Output the (x, y) coordinate of the center of the cell containing the given text.  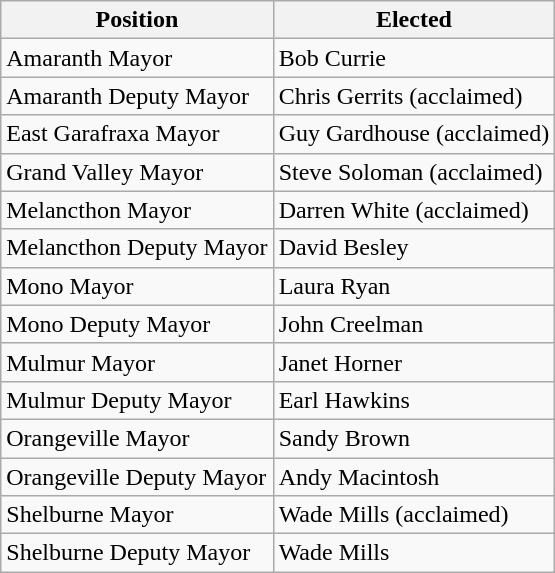
Orangeville Mayor (137, 438)
Earl Hawkins (414, 400)
Shelburne Mayor (137, 515)
Elected (414, 20)
East Garafraxa Mayor (137, 134)
Mono Mayor (137, 286)
Darren White (acclaimed) (414, 210)
Mono Deputy Mayor (137, 324)
Shelburne Deputy Mayor (137, 553)
John Creelman (414, 324)
Melancthon Deputy Mayor (137, 248)
Orangeville Deputy Mayor (137, 477)
Steve Soloman (acclaimed) (414, 172)
Sandy Brown (414, 438)
Mulmur Mayor (137, 362)
Amaranth Mayor (137, 58)
Janet Horner (414, 362)
Wade Mills (acclaimed) (414, 515)
Guy Gardhouse (acclaimed) (414, 134)
Wade Mills (414, 553)
Position (137, 20)
Mulmur Deputy Mayor (137, 400)
Melancthon Mayor (137, 210)
Bob Currie (414, 58)
Amaranth Deputy Mayor (137, 96)
Laura Ryan (414, 286)
Grand Valley Mayor (137, 172)
Andy Macintosh (414, 477)
David Besley (414, 248)
Chris Gerrits (acclaimed) (414, 96)
